Determine the (X, Y) coordinate at the center of the cell enclosing the given text.  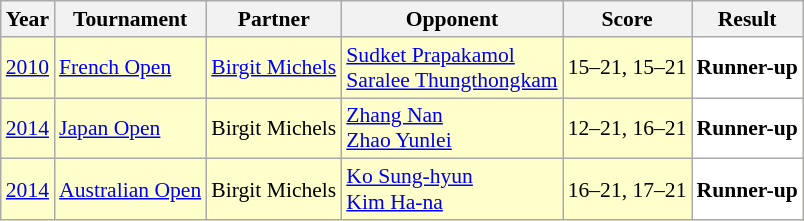
Year (28, 19)
Result (748, 19)
Tournament (130, 19)
16–21, 17–21 (628, 190)
12–21, 16–21 (628, 128)
French Open (130, 68)
15–21, 15–21 (628, 68)
Japan Open (130, 128)
Score (628, 19)
Zhang Nan Zhao Yunlei (452, 128)
Ko Sung-hyun Kim Ha-na (452, 190)
Partner (274, 19)
2010 (28, 68)
Sudket Prapakamol Saralee Thungthongkam (452, 68)
Australian Open (130, 190)
Opponent (452, 19)
